Locate the cell with the specified text and output its (X, Y) center coordinate. 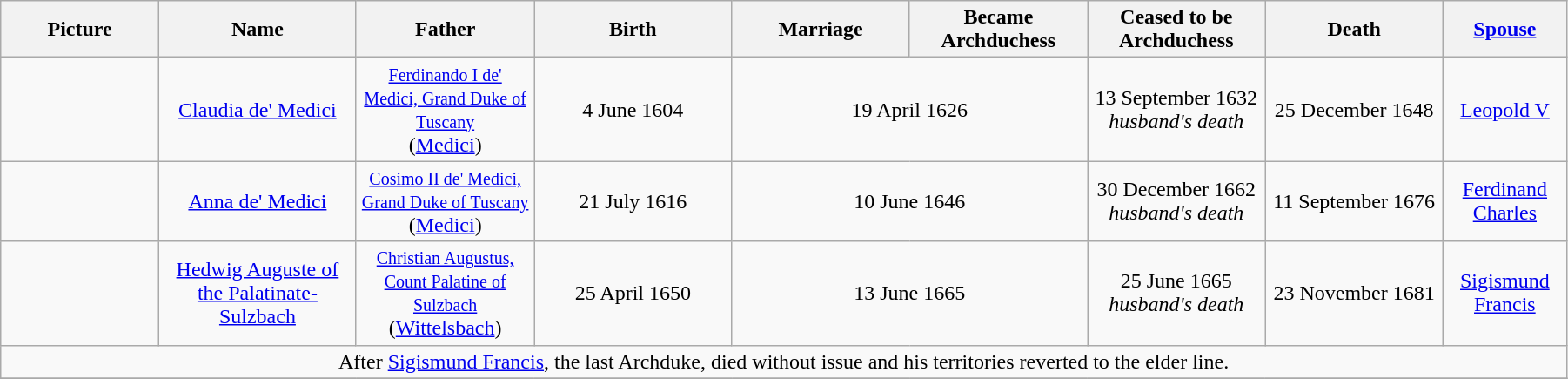
Death (1354, 30)
13 September 1632husband's death (1176, 110)
Christian Augustus, Count Palatine of Sulzbach(Wittelsbach) (445, 293)
4 June 1604 (633, 110)
Became Archduchess (998, 30)
Spouse (1504, 30)
Hedwig Auguste of the Palatinate-Sulzbach (258, 293)
25 April 1650 (633, 293)
Marriage (821, 30)
19 April 1626 (910, 110)
Picture (80, 30)
10 June 1646 (910, 201)
Sigismund Francis (1504, 293)
Ceased to be Archduchess (1176, 30)
Leopold V (1504, 110)
Anna de' Medici (258, 201)
30 December 1662husband's death (1176, 201)
11 September 1676 (1354, 201)
Name (258, 30)
Cosimo II de' Medici, Grand Duke of Tuscany(Medici) (445, 201)
Ferdinando I de' Medici, Grand Duke of Tuscany(Medici) (445, 110)
23 November 1681 (1354, 293)
21 July 1616 (633, 201)
13 June 1665 (910, 293)
Birth (633, 30)
After Sigismund Francis, the last Archduke, died without issue and his territories reverted to the elder line. (784, 362)
Claudia de' Medici (258, 110)
25 December 1648 (1354, 110)
Father (445, 30)
25 June 1665husband's death (1176, 293)
Ferdinand Charles (1504, 201)
